Identify which cell holds the provided text, then report its [x, y] central coordinate. 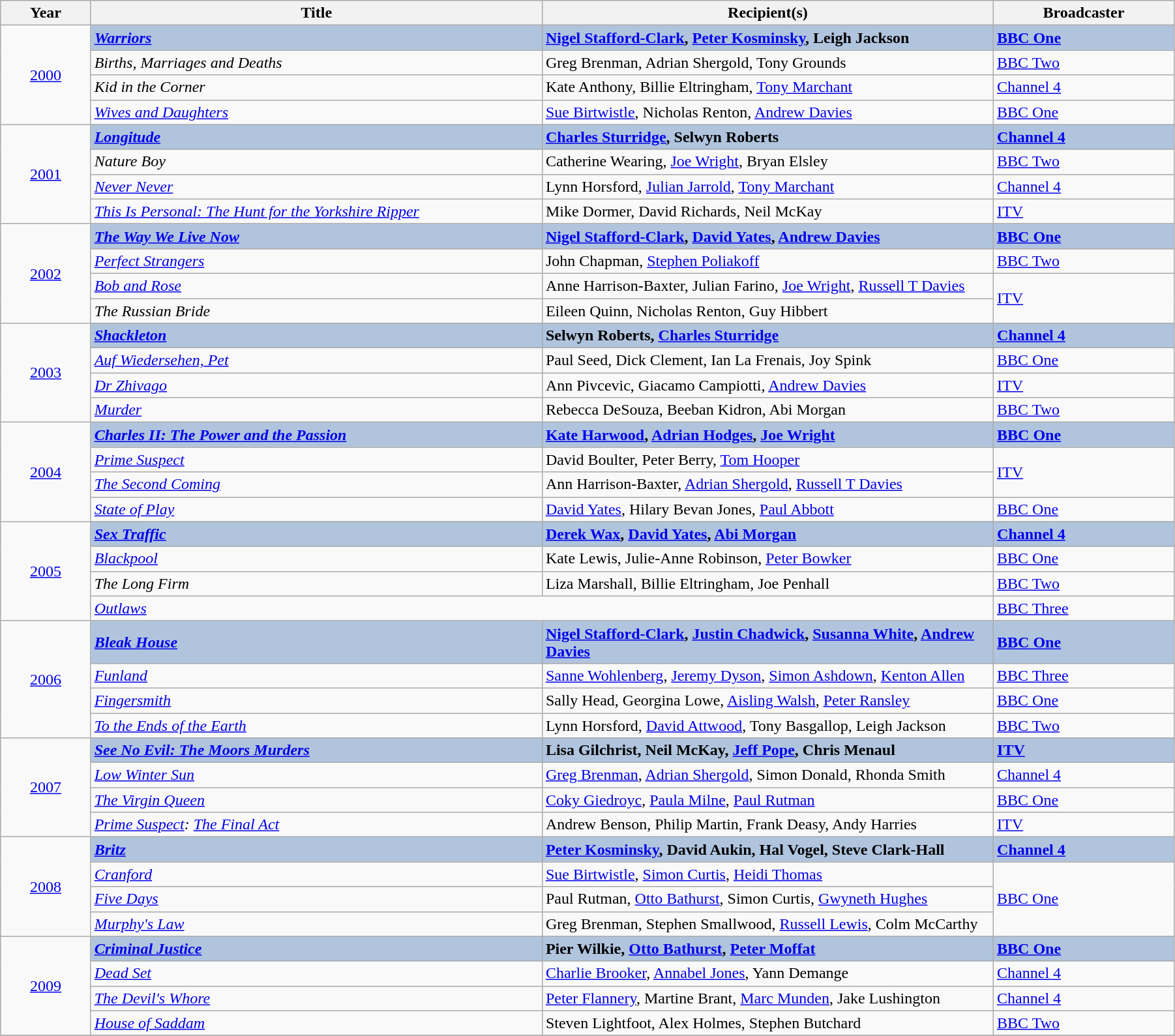
Murder [316, 410]
Pier Wilkie, Otto Bathurst, Peter Moffat [767, 949]
Peter Flannery, Martine Brant, Marc Munden, Jake Lushington [767, 998]
Lynn Horsford, Julian Jarrold, Tony Marchant [767, 186]
Recipient(s) [767, 13]
Broadcaster [1084, 13]
This Is Personal: The Hunt for the Yorkshire Ripper [316, 211]
2004 [46, 472]
Outlaws [542, 608]
Bleak House [316, 642]
Cranford [316, 874]
Wives and Daughters [316, 112]
Perfect Strangers [316, 261]
Never Never [316, 186]
See No Evil: The Moors Murders [316, 750]
Sex Traffic [316, 534]
Mike Dormer, David Richards, Neil McKay [767, 211]
Charlie Brooker, Annabel Jones, Yann Demange [767, 973]
2000 [46, 75]
Ann Pivcevic, Giacamo Campiotti, Andrew Davies [767, 385]
The Virgin Queen [316, 800]
Charles Sturridge, Selwyn Roberts [767, 137]
2001 [46, 174]
Peter Kosminsky, David Aukin, Hal Vogel, Steve Clark-Hall [767, 850]
Title [316, 13]
Five Days [316, 899]
2008 [46, 887]
Nigel Stafford-Clark, Peter Kosminsky, Leigh Jackson [767, 38]
Kate Anthony, Billie Eltringham, Tony Marchant [767, 87]
Coky Giedroyc, Paula Milne, Paul Rutman [767, 800]
Longitude [316, 137]
2002 [46, 273]
House of Saddam [316, 1023]
Funland [316, 675]
2007 [46, 788]
Steven Lightfoot, Alex Holmes, Stephen Butchard [767, 1023]
Fingersmith [316, 700]
2003 [46, 373]
2006 [46, 679]
Greg Brenman, Adrian Shergold, Simon Donald, Rhonda Smith [767, 775]
Murphy's Law [316, 924]
Births, Marriages and Deaths [316, 63]
Kate Harwood, Adrian Hodges, Joe Wright [767, 435]
David Yates, Hilary Bevan Jones, Paul Abbott [767, 509]
Shackleton [316, 336]
Derek Wax, David Yates, Abi Morgan [767, 534]
Eileen Quinn, Nicholas Renton, Guy Hibbert [767, 311]
Greg Brenman, Stephen Smallwood, Russell Lewis, Colm McCarthy [767, 924]
Nigel Stafford-Clark, David Yates, Andrew Davies [767, 236]
Charles II: The Power and the Passion [316, 435]
Sue Birtwistle, Simon Curtis, Heidi Thomas [767, 874]
Blackpool [316, 559]
Sally Head, Georgina Lowe, Aisling Walsh, Peter Ransley [767, 700]
Criminal Justice [316, 949]
Liza Marshall, Billie Eltringham, Joe Penhall [767, 584]
Rebecca DeSouza, Beeban Kidron, Abi Morgan [767, 410]
Nigel Stafford-Clark, Justin Chadwick, Susanna White, Andrew Davies [767, 642]
Prime Suspect: The Final Act [316, 825]
Prime Suspect [316, 460]
Warriors [316, 38]
David Boulter, Peter Berry, Tom Hooper [767, 460]
Paul Rutman, Otto Bathurst, Simon Curtis, Gwyneth Hughes [767, 899]
The Second Coming [316, 484]
Andrew Benson, Philip Martin, Frank Deasy, Andy Harries [767, 825]
Selwyn Roberts, Charles Sturridge [767, 336]
Low Winter Sun [316, 775]
Lynn Horsford, David Attwood, Tony Basgallop, Leigh Jackson [767, 726]
Nature Boy [316, 162]
Kid in the Corner [316, 87]
State of Play [316, 509]
Dead Set [316, 973]
Catherine Wearing, Joe Wright, Bryan Elsley [767, 162]
To the Ends of the Earth [316, 726]
Lisa Gilchrist, Neil McKay, Jeff Pope, Chris Menaul [767, 750]
Auf Wiedersehen, Pet [316, 361]
Anne Harrison-Baxter, Julian Farino, Joe Wright, Russell T Davies [767, 286]
Sanne Wohlenberg, Jeremy Dyson, Simon Ashdown, Kenton Allen [767, 675]
Dr Zhivago [316, 385]
John Chapman, Stephen Poliakoff [767, 261]
The Russian Bride [316, 311]
Ann Harrison-Baxter, Adrian Shergold, Russell T Davies [767, 484]
The Devil's Whore [316, 998]
Bob and Rose [316, 286]
Paul Seed, Dick Clement, Ian La Frenais, Joy Spink [767, 361]
The Long Firm [316, 584]
Britz [316, 850]
2009 [46, 986]
2005 [46, 571]
Greg Brenman, Adrian Shergold, Tony Grounds [767, 63]
Year [46, 13]
The Way We Live Now [316, 236]
Kate Lewis, Julie-Anne Robinson, Peter Bowker [767, 559]
Sue Birtwistle, Nicholas Renton, Andrew Davies [767, 112]
